Locate the cell with the specified text and output its [x, y] center coordinate. 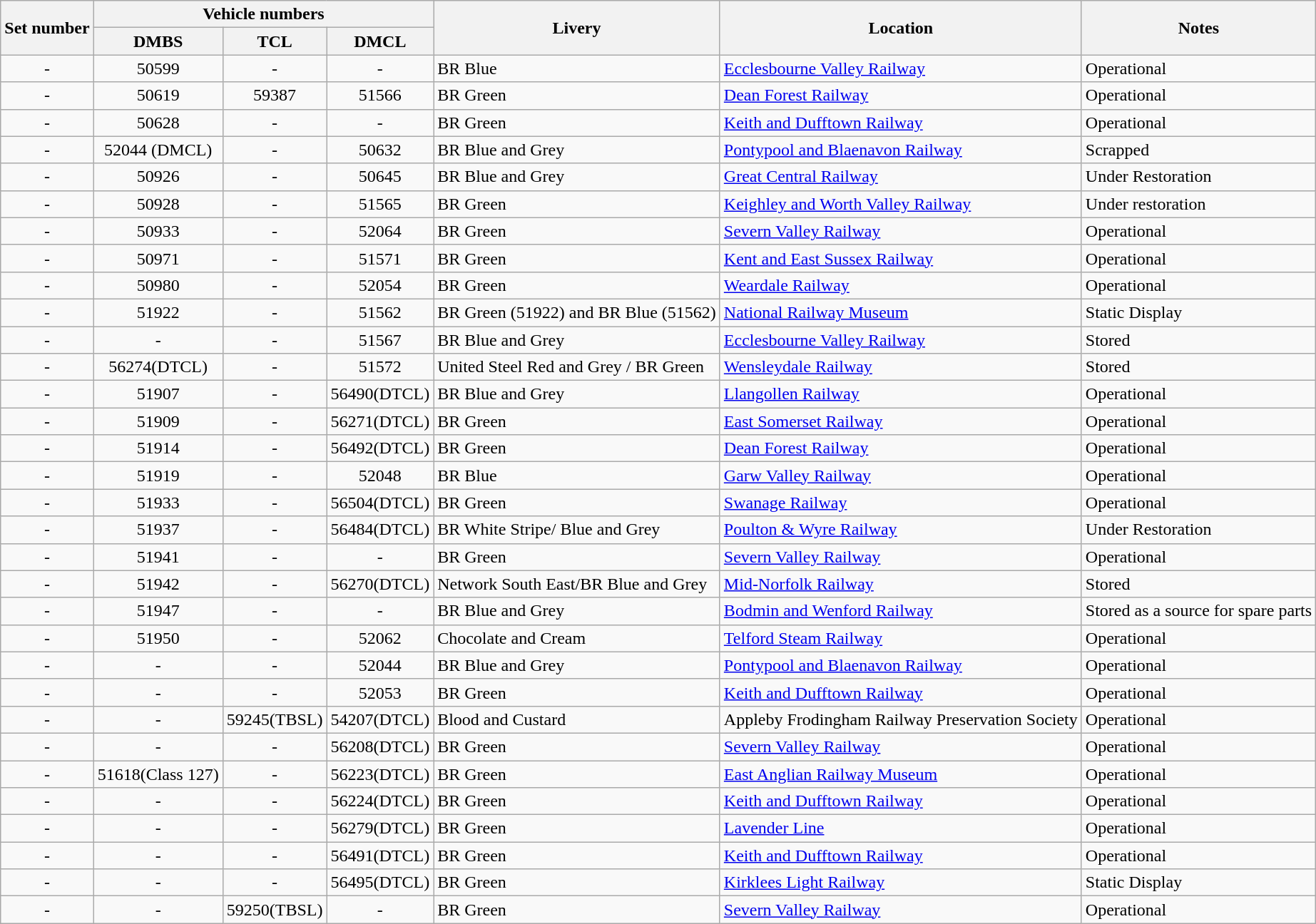
East Somerset Railway [900, 421]
51571 [380, 258]
56208(DTCL) [380, 746]
56279(DTCL) [380, 828]
Chocolate and Cream [577, 638]
Bodmin and Wenford Railway [900, 611]
Swanage Railway [900, 503]
56495(DTCL) [380, 883]
United Steel Red and Grey / BR Green [577, 367]
56490(DTCL) [380, 394]
51950 [158, 638]
Garw Valley Railway [900, 476]
56504(DTCL) [380, 503]
East Anglian Railway Museum [900, 774]
51941 [158, 557]
Llangollen Railway [900, 394]
52044 [380, 665]
50933 [158, 231]
51942 [158, 584]
DMBS [158, 41]
52044 (DMCL) [158, 150]
50928 [158, 204]
51572 [380, 367]
56271(DTCL) [380, 421]
Keighley and Worth Valley Railway [900, 204]
Vehicle numbers [264, 14]
Wensleydale Railway [900, 367]
52064 [380, 231]
Under restoration [1198, 204]
50645 [380, 177]
Kent and East Sussex Railway [900, 258]
50980 [158, 285]
50926 [158, 177]
Mid-Norfolk Railway [900, 584]
Poulton & Wyre Railway [900, 530]
50971 [158, 258]
51566 [380, 96]
Notes [1198, 28]
51922 [158, 312]
Blood and Custard [577, 719]
Set number [47, 28]
51618(Class 127) [158, 774]
52053 [380, 692]
59387 [275, 96]
Stored as a source for spare parts [1198, 611]
51919 [158, 476]
51947 [158, 611]
50619 [158, 96]
56492(DTCL) [380, 448]
Great Central Railway [900, 177]
54207(DTCL) [380, 719]
BR White Stripe/ Blue and Grey [577, 530]
56223(DTCL) [380, 774]
56270(DTCL) [380, 584]
52062 [380, 638]
56274(DTCL) [158, 367]
50628 [158, 123]
51909 [158, 421]
Livery [577, 28]
56484(DTCL) [380, 530]
50599 [158, 68]
Appleby Frodingham Railway Preservation Society [900, 719]
51562 [380, 312]
TCL [275, 41]
Scrapped [1198, 150]
51933 [158, 503]
56491(DTCL) [380, 856]
52048 [380, 476]
59245(TBSL) [275, 719]
50632 [380, 150]
59250(TBSL) [275, 910]
Weardale Railway [900, 285]
51937 [158, 530]
BR Green (51922) and BR Blue (51562) [577, 312]
Kirklees Light Railway [900, 883]
Lavender Line [900, 828]
National Railway Museum [900, 312]
DMCL [380, 41]
51914 [158, 448]
51907 [158, 394]
51565 [380, 204]
51567 [380, 340]
Telford Steam Railway [900, 638]
Network South East/BR Blue and Grey [577, 584]
56224(DTCL) [380, 801]
52054 [380, 285]
Location [900, 28]
